Search for the cell housing the specified text and yield its (x, y) center coordinate. 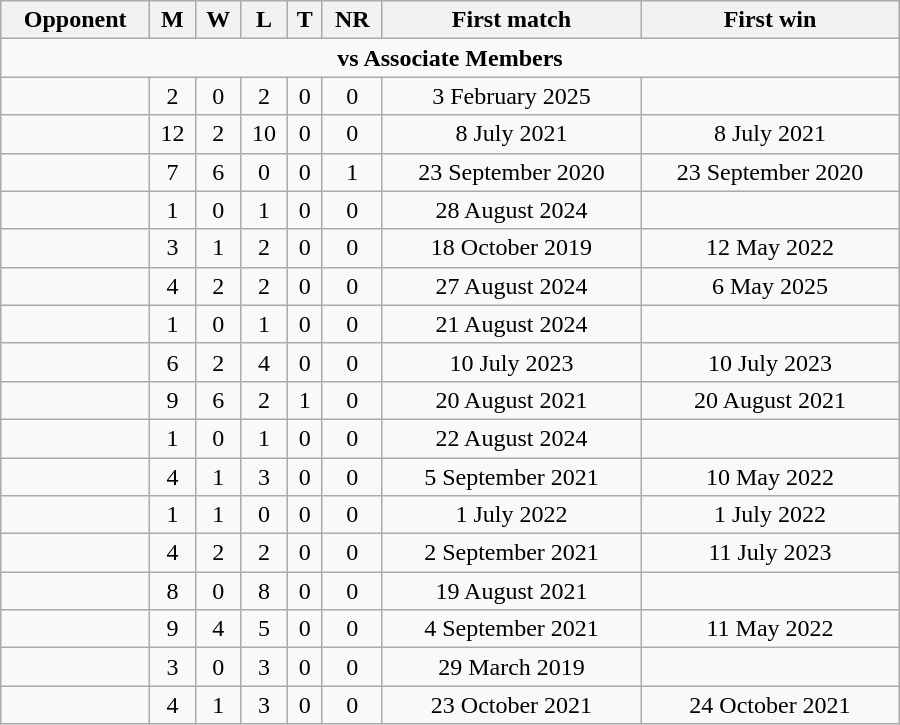
3 February 2025 (511, 96)
29 March 2019 (511, 667)
12 May 2022 (770, 248)
12 (173, 134)
5 (264, 629)
M (173, 20)
27 August 2024 (511, 286)
6 May 2025 (770, 286)
L (264, 20)
24 October 2021 (770, 705)
11 May 2022 (770, 629)
5 September 2021 (511, 477)
W (218, 20)
19 August 2021 (511, 591)
21 August 2024 (511, 324)
First match (511, 20)
10 (264, 134)
23 October 2021 (511, 705)
First win (770, 20)
7 (173, 172)
NR (352, 20)
10 May 2022 (770, 477)
vs Associate Members (450, 58)
11 July 2023 (770, 553)
18 October 2019 (511, 248)
4 September 2021 (511, 629)
2 September 2021 (511, 553)
28 August 2024 (511, 210)
22 August 2024 (511, 438)
T (304, 20)
Opponent (76, 20)
